From the cell containing the given text, extract its center point as [X, Y] coordinate. 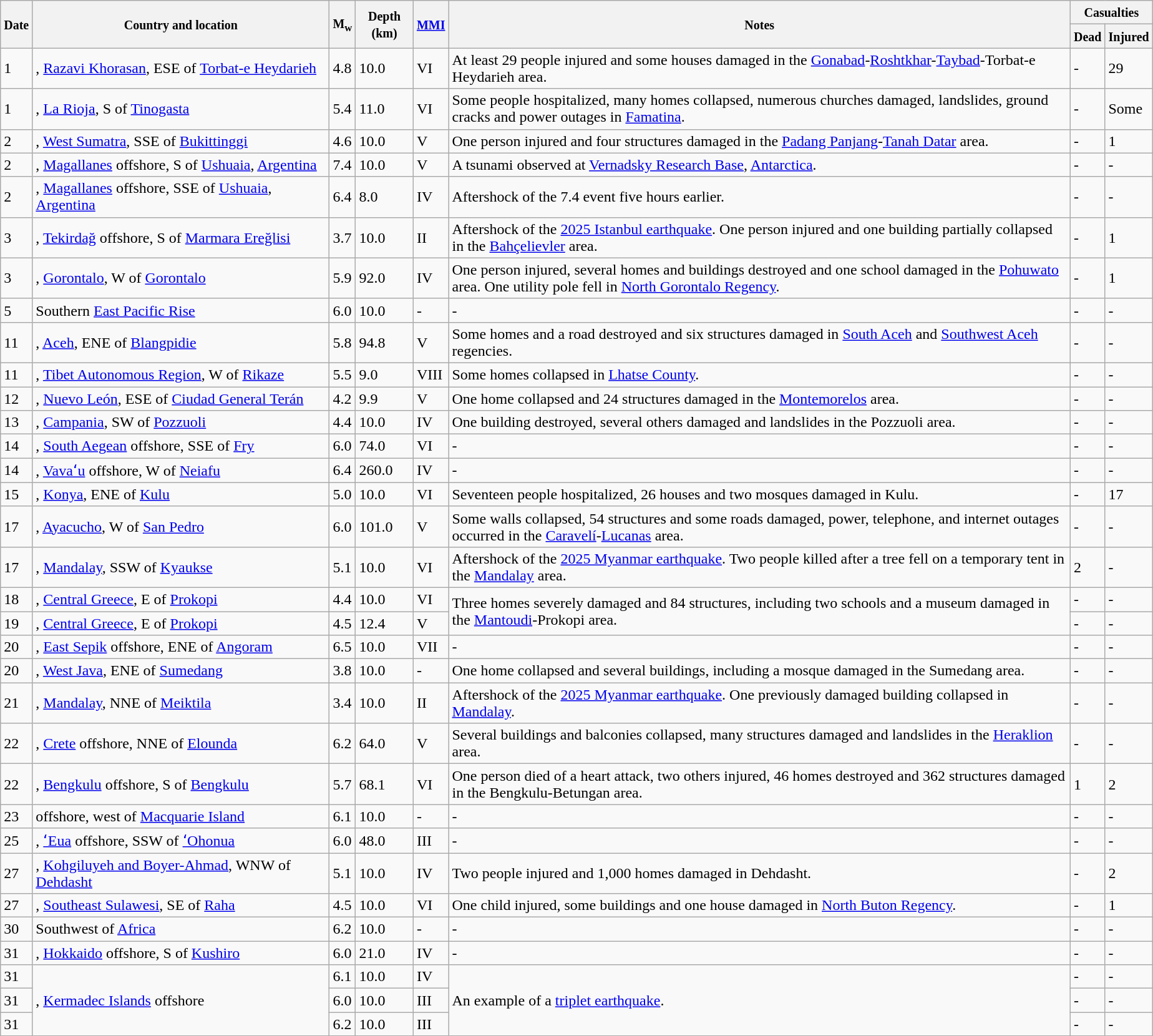
Two people injured and 1,000 homes damaged in Dehdasht. [759, 872]
92.0 [384, 278]
4.8 [343, 69]
5.8 [343, 342]
, West Java, ENE of Sumedang [181, 671]
, Southeast Sulawesi, SE of Raha [181, 906]
Country and location [181, 24]
5.7 [343, 784]
Injured [1129, 36]
Mw [343, 24]
Date [16, 24]
, Vavaʻu offshore, W of Neiafu [181, 471]
, Magallanes offshore, S of Ushuaia, Argentina [181, 165]
21.0 [384, 953]
, Gorontalo, W of Gorontalo [181, 278]
Some homes collapsed in Lhatse County. [759, 374]
Some people hospitalized, many homes collapsed, numerous churches damaged, landslides, ground cracks and power outages in Famatina. [759, 109]
13 [16, 423]
Three homes severely damaged and 84 structures, including two schools and a museum damaged in the Mantoudi-Prokopi area. [759, 611]
8.0 [384, 197]
, Nuevo León, ESE of Ciudad General Terán [181, 399]
VII [431, 647]
A tsunami observed at Vernadsky Research Base, Antarctica. [759, 165]
Dead [1087, 36]
Aftershock of the 7.4 event five hours earlier. [759, 197]
, Kohgiluyeh and Boyer-Ahmad, WNW of Dehdasht [181, 872]
Seventeen people hospitalized, 26 houses and two mosques damaged in Kulu. [759, 494]
94.8 [384, 342]
, Kermadec Islands offshore [181, 1000]
, Hokkaido offshore, S of Kushiro [181, 953]
, Crete offshore, NNE of Elounda [181, 744]
3.8 [343, 671]
5.5 [343, 374]
, La Rioja, S of Tinogasta [181, 109]
Southwest of Africa [181, 929]
, Tibet Autonomous Region, W of Rikaze [181, 374]
, Mandalay, SSW of Kyaukse [181, 567]
offshore, west of Macquarie Island [181, 816]
12.4 [384, 623]
5.0 [343, 494]
Several buildings and balconies collapsed, many structures damaged and landslides in the Heraklion area. [759, 744]
12 [16, 399]
29 [1129, 69]
One person died of a heart attack, two others injured, 46 homes destroyed and 362 structures damaged in the Bengkulu-Betungan area. [759, 784]
, Ayacucho, W of San Pedro [181, 527]
Some homes and a road destroyed and six structures damaged in South Aceh and Southwest Aceh regencies. [759, 342]
Aftershock of the 2025 Myanmar earthquake. One previously damaged building collapsed in Mandalay. [759, 703]
Notes [759, 24]
, Tekirdağ offshore, S of Marmara Ereğlisi [181, 237]
, Mandalay, NNE of Meiktila [181, 703]
One building destroyed, several others damaged and landslides in the Pozzuoli area. [759, 423]
At least 29 people injured and some houses damaged in the Gonabad-Roshtkhar-Taybad-Torbat-e Heydarieh area. [759, 69]
74.0 [384, 446]
64.0 [384, 744]
, West Sumatra, SSE of Bukittinggi [181, 141]
Some [1129, 109]
, East Sepik offshore, ENE of Angoram [181, 647]
One child injured, some buildings and one house damaged in North Buton Regency. [759, 906]
5.4 [343, 109]
6.5 [343, 647]
4.6 [343, 141]
3.4 [343, 703]
Some walls collapsed, 54 structures and some roads damaged, power, telephone, and internet outages occurred in the Caravelí-Lucanas area. [759, 527]
VIII [431, 374]
Depth (km) [384, 24]
Casualties [1111, 12]
11.0 [384, 109]
21 [16, 703]
, Magallanes offshore, SSE of Ushuaia, Argentina [181, 197]
5 [16, 310]
3.7 [343, 237]
101.0 [384, 527]
, Konya, ENE of Kulu [181, 494]
, Aceh, ENE of Blangpidie [181, 342]
25 [16, 841]
MMI [431, 24]
One home collapsed and several buildings, including a mosque damaged in the Sumedang area. [759, 671]
9.0 [384, 374]
, South Aegean offshore, SSE of Fry [181, 446]
An example of a triplet earthquake. [759, 1000]
30 [16, 929]
9.9 [384, 399]
Southern East Pacific Rise [181, 310]
68.1 [384, 784]
4.2 [343, 399]
, Campania, SW of Pozzuoli [181, 423]
19 [16, 623]
48.0 [384, 841]
18 [16, 599]
5.9 [343, 278]
, Bengkulu offshore, S of Bengkulu [181, 784]
15 [16, 494]
23 [16, 816]
One home collapsed and 24 structures damaged in the Montemorelos area. [759, 399]
One person injured and four structures damaged in the Padang Panjang-Tanah Datar area. [759, 141]
7.4 [343, 165]
, Razavi Khorasan, ESE of Torbat-e Heydarieh [181, 69]
Aftershock of the 2025 Myanmar earthquake. Two people killed after a tree fell on a temporary tent in the Mandalay area. [759, 567]
, ʻEua offshore, SSW of ʻOhonua [181, 841]
Aftershock of the 2025 Istanbul earthquake. One person injured and one building partially collapsed in the Bahçelievler area. [759, 237]
260.0 [384, 471]
